Identify which cell holds the provided text, then report its [X, Y] central coordinate. 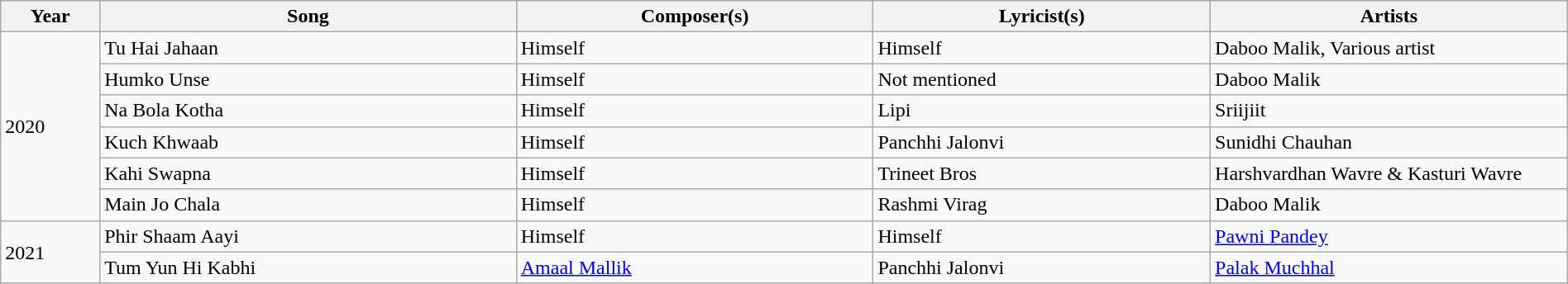
Tu Hai Jahaan [308, 48]
Kuch Khwaab [308, 142]
Composer(s) [695, 17]
Song [308, 17]
Rashmi Virag [1042, 205]
Sriijiit [1389, 111]
Tum Yun Hi Kabhi [308, 267]
Na Bola Kotha [308, 111]
Not mentioned [1042, 79]
Artists [1389, 17]
Sunidhi Chauhan [1389, 142]
Main Jo Chala [308, 205]
Humko Unse [308, 79]
Phir Shaam Aayi [308, 236]
Palak Muchhal [1389, 267]
Harshvardhan Wavre & Kasturi Wavre [1389, 173]
Year [50, 17]
2020 [50, 126]
Trineet Bros [1042, 173]
Daboo Malik, Various artist [1389, 48]
Amaal Mallik [695, 267]
Pawni Pandey [1389, 236]
Lipi [1042, 111]
2021 [50, 252]
Kahi Swapna [308, 173]
Lyricist(s) [1042, 17]
